Pinpoint the cell where the given text exists, returning its [X, Y] midpoint coordinate. 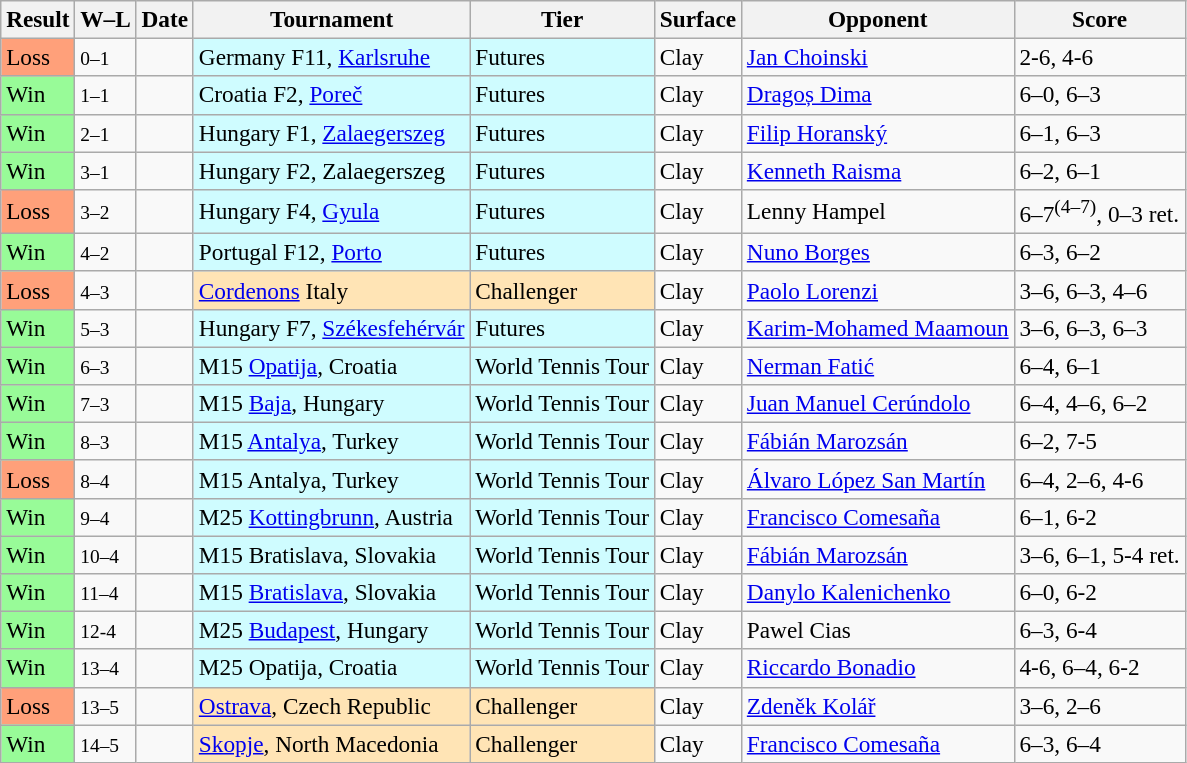
Zdeněk Kolář [878, 706]
4–3 [106, 290]
W–L [106, 19]
Date [164, 19]
0–1 [106, 57]
1–1 [106, 95]
7–3 [106, 403]
M15 Baja, Hungary [331, 403]
3–1 [106, 170]
Hungary F7, Székesfehérvár [331, 328]
Kenneth Raisma [878, 170]
9–4 [106, 517]
14–5 [106, 743]
6–3, 6-4 [1100, 630]
Jan Choinski [878, 57]
5–3 [106, 328]
3–6, 6–3, 4–6 [1100, 290]
Score [1100, 19]
13–4 [106, 668]
Lenny Hampel [878, 211]
Croatia F2, Poreč [331, 95]
6–1, 6–3 [1100, 133]
Hungary F2, Zalaegerszeg [331, 170]
Tournament [331, 19]
6–3, 6–4 [1100, 743]
Hungary F1, Zalaegerszeg [331, 133]
6–0, 6–3 [1100, 95]
4–2 [106, 252]
Result [38, 19]
4-6, 6–4, 6-2 [1100, 668]
Paolo Lorenzi [878, 290]
6–1, 6-2 [1100, 517]
6–2, 6–1 [1100, 170]
6–0, 6-2 [1100, 592]
M25 Budapest, Hungary [331, 630]
Opponent [878, 19]
6–7(4–7), 0–3 ret. [1100, 211]
Riccardo Bonadio [878, 668]
6–4, 6–1 [1100, 366]
Hungary F4, Gyula [331, 211]
Tier [562, 19]
6–4, 4–6, 6–2 [1100, 403]
M25 Opatija, Croatia [331, 668]
Pawel Cias [878, 630]
10–4 [106, 554]
12-4 [106, 630]
11–4 [106, 592]
Dragoș Dima [878, 95]
Skopje, North Macedonia [331, 743]
Álvaro López San Martín [878, 479]
6–4, 2–6, 4-6 [1100, 479]
Karim-Mohamed Maamoun [878, 328]
3–6, 2–6 [1100, 706]
2–1 [106, 133]
8–4 [106, 479]
Juan Manuel Cerúndolo [878, 403]
Nerman Fatić [878, 366]
6–2, 7-5 [1100, 441]
Danylo Kalenichenko [878, 592]
Filip Horanský [878, 133]
3–6, 6–3, 6–3 [1100, 328]
M15 Opatija, Croatia [331, 366]
Germany F11, Karlsruhe [331, 57]
6–3, 6–2 [1100, 252]
2-6, 4-6 [1100, 57]
3–2 [106, 211]
Ostrava, Czech Republic [331, 706]
6–3 [106, 366]
Nuno Borges [878, 252]
Surface [698, 19]
Cordenons Italy [331, 290]
13–5 [106, 706]
M25 Kottingbrunn, Austria [331, 517]
8–3 [106, 441]
3–6, 6–1, 5-4 ret. [1100, 554]
Portugal F12, Porto [331, 252]
